Return the (X, Y) coordinate for the center point of the cell that contains the specified text.  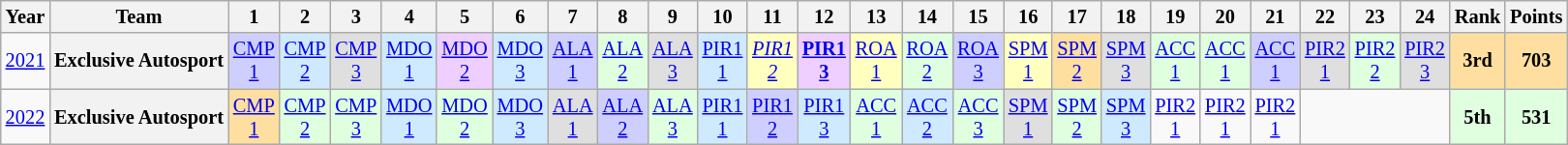
ROA2 (927, 61)
10 (723, 16)
3rd (1477, 61)
21 (1276, 16)
1 (254, 16)
13 (877, 16)
14 (927, 16)
6 (521, 16)
3 (356, 16)
Rank (1477, 16)
20 (1225, 16)
2021 (25, 61)
PIR22 (1375, 61)
ACC3 (978, 117)
22 (1325, 16)
ROA3 (978, 61)
9 (673, 16)
4 (408, 16)
Points (1536, 16)
15 (978, 16)
5th (1477, 117)
8 (622, 16)
ROA1 (877, 61)
531 (1536, 117)
23 (1375, 16)
Year (25, 16)
PIR23 (1425, 61)
17 (1076, 16)
19 (1175, 16)
ACC2 (927, 117)
2022 (25, 117)
16 (1028, 16)
12 (825, 16)
5 (465, 16)
11 (772, 16)
Team (139, 16)
703 (1536, 61)
18 (1126, 16)
7 (573, 16)
2 (306, 16)
24 (1425, 16)
